Pinpoint the cell where the given text exists, returning its [X, Y] midpoint coordinate. 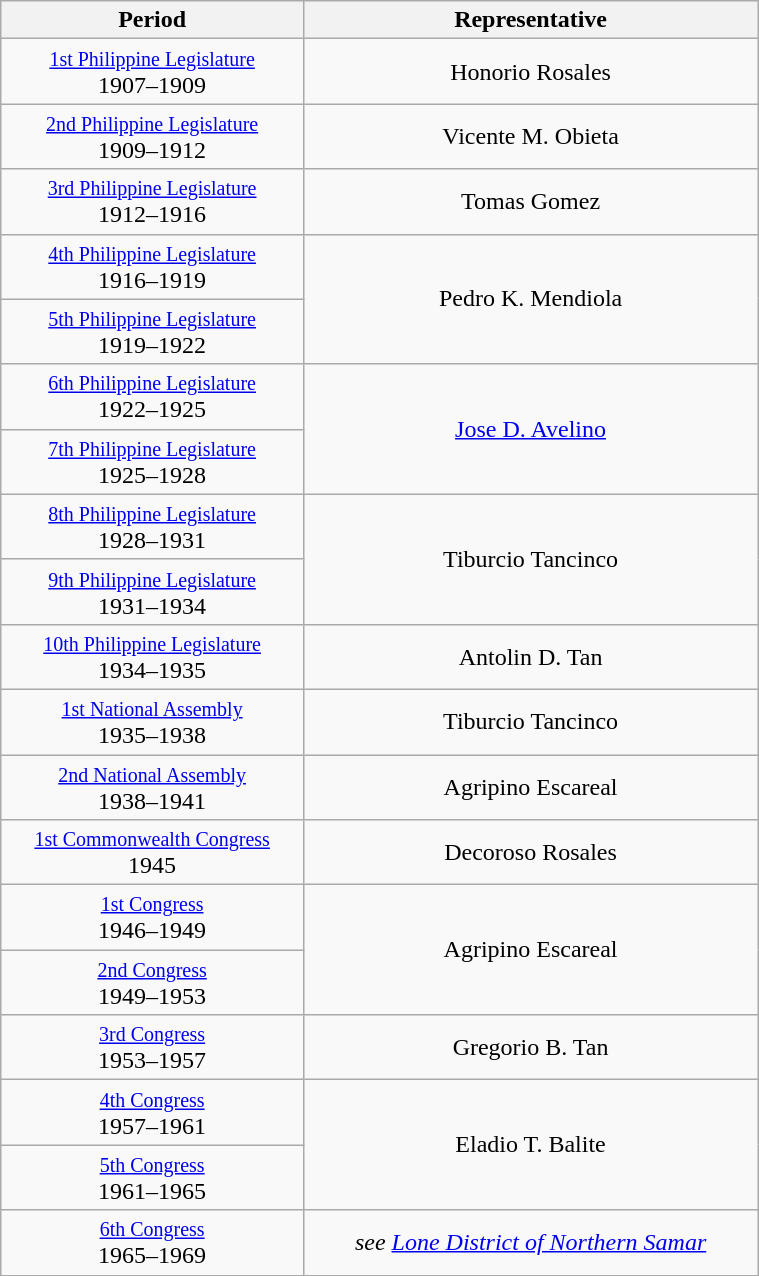
Honorio Rosales [530, 72]
Eladio T. Balite [530, 1145]
1st National Assembly1935–1938 [152, 722]
9th Philippine Legislature1931–1934 [152, 592]
Period [152, 20]
6th Congress1965–1969 [152, 1242]
see Lone District of Northern Samar [530, 1242]
Representative [530, 20]
5th Philippine Legislature1919–1922 [152, 332]
2nd Philippine Legislature1909–1912 [152, 136]
5th Congress1961–1965 [152, 1178]
4th Philippine Legislature1916–1919 [152, 266]
10th Philippine Legislature1934–1935 [152, 656]
Antolin D. Tan [530, 656]
1st Congress1946–1949 [152, 918]
Gregorio B. Tan [530, 1048]
6th Philippine Legislature1922–1925 [152, 396]
4th Congress1957–1961 [152, 1112]
Tomas Gomez [530, 202]
2nd Congress1949–1953 [152, 982]
Vicente M. Obieta [530, 136]
3rd Congress1953–1957 [152, 1048]
8th Philippine Legislature1928–1931 [152, 526]
Pedro K. Mendiola [530, 299]
1st Philippine Legislature1907–1909 [152, 72]
2nd National Assembly1938–1941 [152, 786]
Jose D. Avelino [530, 429]
7th Philippine Legislature1925–1928 [152, 462]
Decoroso Rosales [530, 852]
1st Commonwealth Congress1945 [152, 852]
3rd Philippine Legislature1912–1916 [152, 202]
